Return (x, y) of the center of cell containing provided text 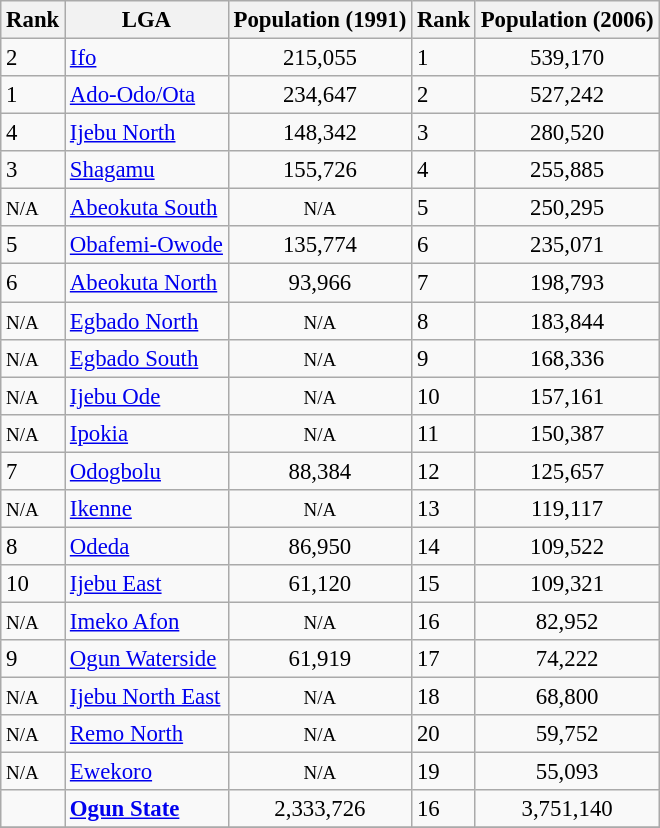
Ijebu Ode (147, 396)
12 (444, 471)
Abeokuta North (147, 283)
Obafemi-Owode (147, 245)
18 (444, 697)
Remo North (147, 734)
74,222 (566, 659)
20 (444, 734)
Ijebu North (147, 133)
527,242 (566, 95)
Shagamu (147, 170)
235,071 (566, 245)
Egbado North (147, 321)
168,336 (566, 358)
3,751,140 (566, 809)
Ewekoro (147, 772)
Egbado South (147, 358)
109,321 (566, 584)
14 (444, 546)
Population (2006) (566, 20)
11 (444, 433)
119,117 (566, 509)
68,800 (566, 697)
135,774 (320, 245)
Ijebu North East (147, 697)
Ogun State (147, 809)
183,844 (566, 321)
19 (444, 772)
Ogun Waterside (147, 659)
280,520 (566, 133)
88,384 (320, 471)
82,952 (566, 621)
13 (444, 509)
150,387 (566, 433)
Ijebu East (147, 584)
93,966 (320, 283)
Odogbolu (147, 471)
234,647 (320, 95)
15 (444, 584)
61,919 (320, 659)
Ipokia (147, 433)
55,093 (566, 772)
LGA (147, 20)
Population (1991) (320, 20)
109,522 (566, 546)
59,752 (566, 734)
Abeokuta South (147, 208)
17 (444, 659)
155,726 (320, 170)
Ado-Odo/Ota (147, 95)
125,657 (566, 471)
2,333,726 (320, 809)
255,885 (566, 170)
Ikenne (147, 509)
148,342 (320, 133)
Imeko Afon (147, 621)
198,793 (566, 283)
61,120 (320, 584)
215,055 (320, 58)
Ifo (147, 58)
Odeda (147, 546)
157,161 (566, 396)
250,295 (566, 208)
86,950 (320, 546)
539,170 (566, 58)
